Output the [X, Y] coordinate of the center of the cell containing the given text.  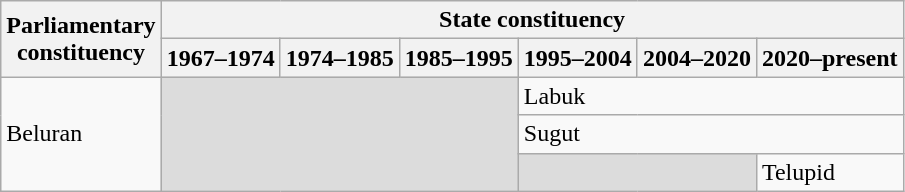
Beluran [81, 134]
Labuk [710, 96]
1974–1985 [340, 58]
1967–1974 [220, 58]
Telupid [830, 172]
Sugut [710, 134]
1995–2004 [578, 58]
1985–1995 [458, 58]
Parliamentaryconstituency [81, 39]
2020–present [830, 58]
State constituency [532, 20]
2004–2020 [696, 58]
